Pinpoint the cell where the given text exists, returning its [X, Y] midpoint coordinate. 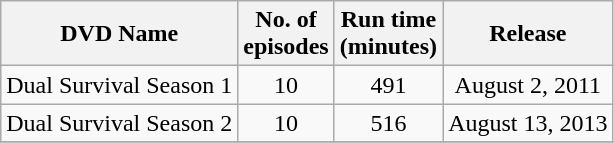
Release [528, 34]
516 [388, 123]
491 [388, 85]
Dual Survival Season 2 [120, 123]
Dual Survival Season 1 [120, 85]
No. ofepisodes [286, 34]
August 2, 2011 [528, 85]
DVD Name [120, 34]
August 13, 2013 [528, 123]
Run time(minutes) [388, 34]
